Provide the (x, y) coordinate of the cell's center where the given text is located.  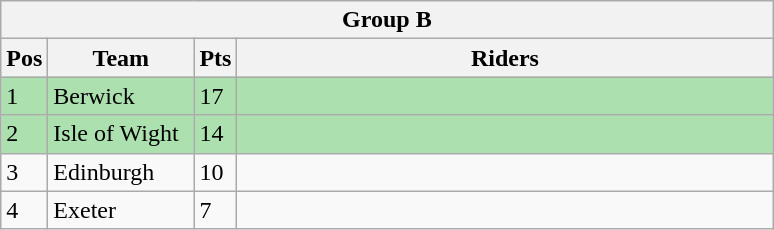
Edinburgh (121, 172)
Exeter (121, 210)
17 (216, 96)
2 (24, 134)
1 (24, 96)
10 (216, 172)
7 (216, 210)
Pts (216, 58)
3 (24, 172)
4 (24, 210)
Team (121, 58)
Berwick (121, 96)
Pos (24, 58)
Group B (387, 20)
Riders (505, 58)
Isle of Wight (121, 134)
14 (216, 134)
